Output the (X, Y) coordinate of the center of the cell containing the given text.  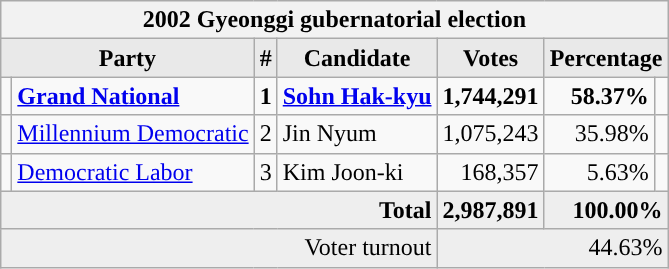
3 (266, 172)
Candidate (357, 58)
2 (266, 134)
Democratic Labor (133, 172)
1,075,243 (490, 134)
Percentage (606, 58)
Jin Nyum (357, 134)
# (266, 58)
1,744,291 (490, 96)
Grand National (133, 96)
Kim Joon-ki (357, 172)
Votes (490, 58)
58.37% (599, 96)
Millennium Democratic (133, 134)
2,987,891 (490, 210)
1 (266, 96)
Sohn Hak-kyu (357, 96)
Party (128, 58)
44.63% (552, 248)
Total (219, 210)
168,357 (490, 172)
Voter turnout (219, 248)
35.98% (599, 134)
2002 Gyeonggi gubernatorial election (334, 20)
100.00% (606, 210)
5.63% (599, 172)
